Search for the cell housing the specified text and yield its (x, y) center coordinate. 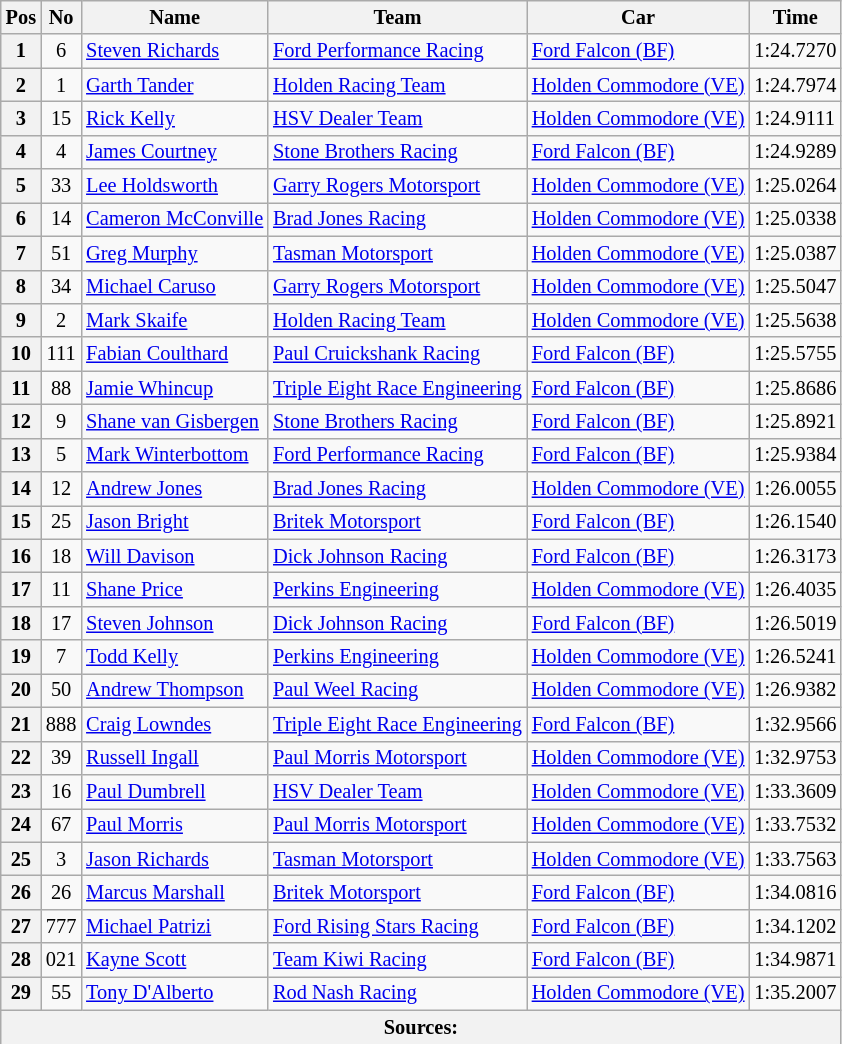
1:25.0338 (795, 219)
29 (21, 993)
1:25.5755 (795, 354)
021 (61, 960)
8 (21, 287)
22 (21, 758)
Pos (21, 17)
Andrew Jones (174, 489)
1:26.9382 (795, 690)
1:26.5019 (795, 623)
28 (21, 960)
Paul Weel Racing (398, 690)
Michael Caruso (174, 287)
111 (61, 354)
Name (174, 17)
13 (21, 455)
Rod Nash Racing (398, 993)
Michael Patrizi (174, 926)
Steven Johnson (174, 623)
1:33.7532 (795, 825)
1:35.2007 (795, 993)
Cameron McConville (174, 219)
50 (61, 690)
Kayne Scott (174, 960)
Shane van Gisbergen (174, 421)
Steven Richards (174, 51)
Greg Murphy (174, 253)
39 (61, 758)
67 (61, 825)
Team Kiwi Racing (398, 960)
1:24.7270 (795, 51)
No (61, 17)
888 (61, 724)
1:25.5638 (795, 320)
Marcus Marshall (174, 892)
1:26.0055 (795, 489)
Car (638, 17)
34 (61, 287)
1:25.9384 (795, 455)
1:32.9753 (795, 758)
1:33.3609 (795, 791)
1:25.0264 (795, 186)
Mark Skaife (174, 320)
21 (21, 724)
James Courtney (174, 152)
23 (21, 791)
55 (61, 993)
19 (21, 657)
777 (61, 926)
1:25.0387 (795, 253)
1:34.9871 (795, 960)
1:25.8686 (795, 388)
1:25.5047 (795, 287)
1:34.1202 (795, 926)
1:33.7563 (795, 859)
Sources: (421, 1027)
Shane Price (174, 589)
Craig Lowndes (174, 724)
1:26.5241 (795, 657)
Will Davison (174, 556)
33 (61, 186)
Time (795, 17)
Garth Tander (174, 85)
1:26.4035 (795, 589)
1:26.3173 (795, 556)
Rick Kelly (174, 118)
Lee Holdsworth (174, 186)
1:34.0816 (795, 892)
10 (21, 354)
1:26.1540 (795, 522)
Jason Richards (174, 859)
Mark Winterbottom (174, 455)
27 (21, 926)
Ford Rising Stars Racing (398, 926)
Team (398, 17)
1:24.7974 (795, 85)
Paul Dumbrell (174, 791)
Tony D'Alberto (174, 993)
20 (21, 690)
Andrew Thompson (174, 690)
Paul Cruickshank Racing (398, 354)
1:24.9289 (795, 152)
1:32.9566 (795, 724)
1:24.9111 (795, 118)
Jason Bright (174, 522)
24 (21, 825)
Fabian Coulthard (174, 354)
1:25.8921 (795, 421)
51 (61, 253)
88 (61, 388)
Paul Morris (174, 825)
Jamie Whincup (174, 388)
Russell Ingall (174, 758)
Todd Kelly (174, 657)
